Pinpoint the cell where the given text exists, returning its [X, Y] midpoint coordinate. 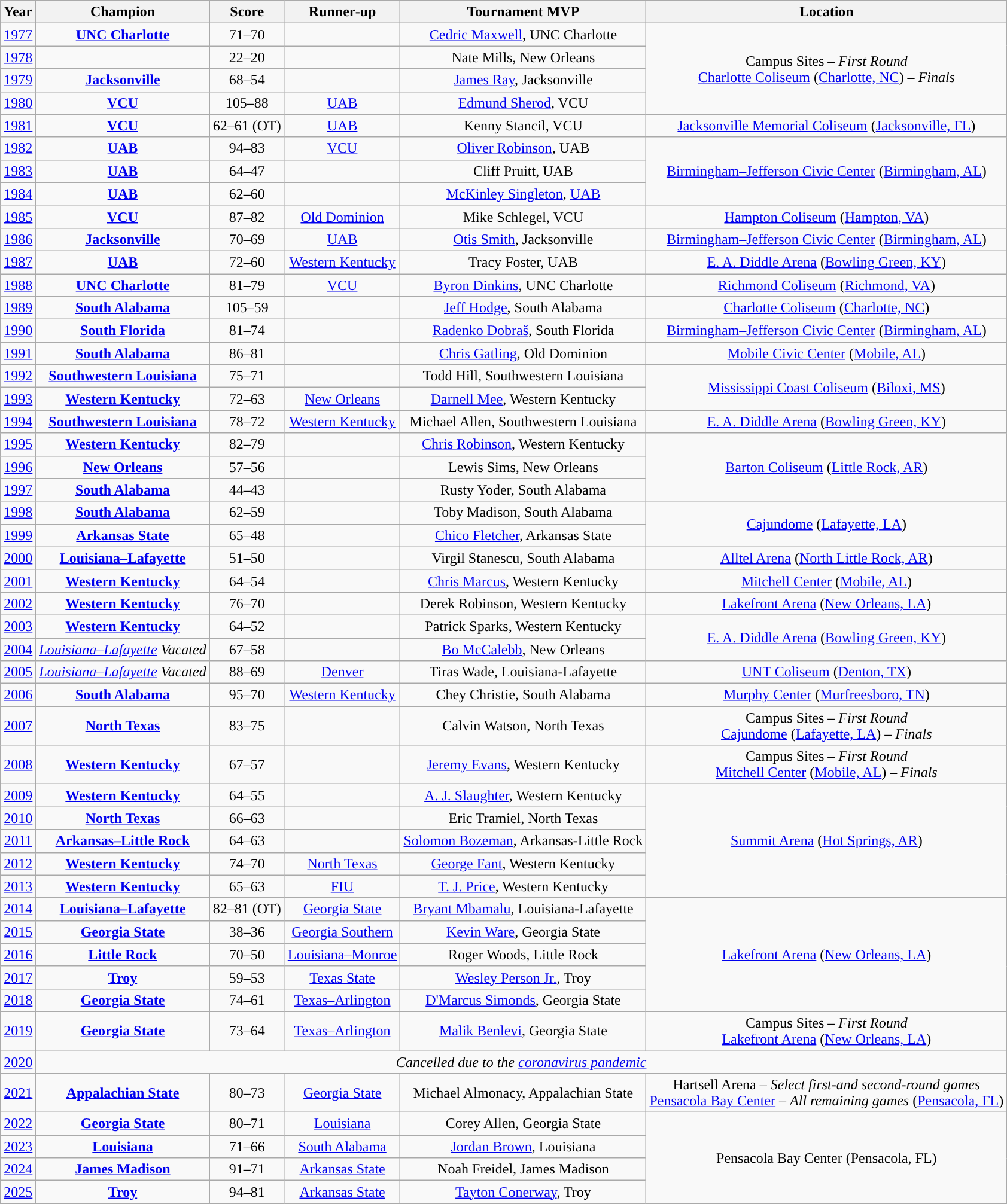
64–55 [247, 795]
2000 [18, 558]
1979 [18, 80]
51–50 [247, 558]
Wesley Person Jr., Troy [523, 977]
FIU [342, 886]
Bo McCalebb, New Orleans [523, 649]
64–47 [247, 171]
1991 [18, 353]
Darnell Mee, Western Kentucky [523, 399]
Old Dominion [342, 217]
38–36 [247, 932]
Tracy Foster, UAB [523, 262]
Barton Coliseum (Little Rock, AR) [827, 467]
2020 [18, 1062]
Campus Sites – First Round Lakefront Arena (New Orleans, LA) [827, 1031]
73–64 [247, 1031]
Arkansas–Little Rock [123, 841]
2024 [18, 1169]
Jeff Hodge, South Alabama [523, 308]
67–57 [247, 764]
2010 [18, 818]
2011 [18, 841]
Tayton Conerway, Troy [523, 1192]
1996 [18, 467]
Campus Sites – First Round Mitchell Center (Mobile, AL) – Finals [827, 764]
87–82 [247, 217]
Jeremy Evans, Western Kentucky [523, 764]
2025 [18, 1192]
1992 [18, 376]
Little Rock [123, 955]
UNT Coliseum (Denton, TX) [827, 672]
66–63 [247, 818]
2023 [18, 1147]
57–56 [247, 467]
71–66 [247, 1147]
2015 [18, 932]
1984 [18, 194]
1986 [18, 239]
62–60 [247, 194]
Campus Sites – First Round Charlotte Coliseum (Charlotte, NC) – Finals [827, 69]
64–63 [247, 841]
Louisiana–Monroe [342, 955]
2006 [18, 695]
Score [247, 12]
1987 [18, 262]
Charlotte Coliseum (Charlotte, NC) [827, 308]
Toby Madison, South Alabama [523, 513]
62–59 [247, 513]
Runner-up [342, 12]
Hartsell Arena – Select first-and second-round games Pensacola Bay Center – All remaining games (Pensacola, FL) [827, 1093]
2018 [18, 1000]
Murphy Center (Murfreesboro, TN) [827, 695]
1977 [18, 35]
Rusty Yoder, South Alabama [523, 490]
Corey Allen, Georgia State [523, 1124]
Derek Robinson, Western Kentucky [523, 603]
Byron Dinkins, UNC Charlotte [523, 285]
1994 [18, 422]
1985 [18, 217]
88–69 [247, 672]
2021 [18, 1093]
Chico Fletcher, Arkansas State [523, 535]
James Ray, Jacksonville [523, 80]
68–54 [247, 80]
2008 [18, 764]
2022 [18, 1124]
Virgil Stanescu, South Alabama [523, 558]
James Madison [123, 1169]
64–52 [247, 626]
Hampton Coliseum (Hampton, VA) [827, 217]
2003 [18, 626]
Oliver Robinson, UAB [523, 148]
Cancelled due to the coronavirus pandemic [522, 1062]
Jacksonville Memorial Coliseum (Jacksonville, FL) [827, 126]
59–53 [247, 977]
80–71 [247, 1124]
22–20 [247, 57]
Appalachian State [123, 1093]
1978 [18, 57]
2017 [18, 977]
Kevin Ware, Georgia State [523, 932]
Patrick Sparks, Western Kentucky [523, 626]
Mike Schlegel, VCU [523, 217]
67–58 [247, 649]
1998 [18, 513]
94–83 [247, 148]
74–70 [247, 864]
1981 [18, 126]
105–88 [247, 103]
70–50 [247, 955]
Malik Benlevi, Georgia State [523, 1031]
Edmund Sherod, VCU [523, 103]
72–60 [247, 262]
1989 [18, 308]
Solomon Bozeman, Arkansas-Little Rock [523, 841]
Chris Robinson, Western Kentucky [523, 444]
Mitchell Center (Mobile, AL) [827, 581]
Lewis Sims, New Orleans [523, 467]
44–43 [247, 490]
82–79 [247, 444]
Michael Allen, Southwestern Louisiana [523, 422]
Year [18, 12]
Location [827, 12]
Chey Christie, South Alabama [523, 695]
Pensacola Bay Center (Pensacola, FL) [827, 1158]
2014 [18, 909]
1983 [18, 171]
Mississippi Coast Coliseum (Biloxi, MS) [827, 388]
Georgia Southern [342, 932]
A. J. Slaughter, Western Kentucky [523, 795]
Denver [342, 672]
2007 [18, 726]
74–61 [247, 1000]
1995 [18, 444]
Roger Woods, Little Rock [523, 955]
2004 [18, 649]
1999 [18, 535]
70–69 [247, 239]
65–63 [247, 886]
1990 [18, 331]
2002 [18, 603]
Richmond Coliseum (Richmond, VA) [827, 285]
81–74 [247, 331]
75–71 [247, 376]
Tournament MVP [523, 12]
1982 [18, 148]
105–59 [247, 308]
Mobile Civic Center (Mobile, AL) [827, 353]
Nate Mills, New Orleans [523, 57]
83–75 [247, 726]
Eric Tramiel, North Texas [523, 818]
Summit Arena (Hot Springs, AR) [827, 841]
George Fant, Western Kentucky [523, 864]
81–79 [247, 285]
Kenny Stancil, VCU [523, 126]
80–73 [247, 1093]
Jordan Brown, Louisiana [523, 1147]
Champion [123, 12]
Cliff Pruitt, UAB [523, 171]
2016 [18, 955]
71–70 [247, 35]
2009 [18, 795]
1993 [18, 399]
Calvin Watson, North Texas [523, 726]
T. J. Price, Western Kentucky [523, 886]
2005 [18, 672]
2001 [18, 581]
2013 [18, 886]
65–48 [247, 535]
2019 [18, 1031]
95–70 [247, 695]
Tiras Wade, Louisiana-Lafayette [523, 672]
Todd Hill, Southwestern Louisiana [523, 376]
64–54 [247, 581]
94–81 [247, 1192]
Cedric Maxwell, UNC Charlotte [523, 35]
Radenko Dobraš, South Florida [523, 331]
Otis Smith, Jacksonville [523, 239]
76–70 [247, 603]
Texas State [342, 977]
Chris Marcus, Western Kentucky [523, 581]
72–63 [247, 399]
Bryant Mbamalu, Louisiana-Lafayette [523, 909]
Alltel Arena (North Little Rock, AR) [827, 558]
1997 [18, 490]
Campus Sites – First Round Cajundome (Lafayette, LA) – Finals [827, 726]
86–81 [247, 353]
Chris Gatling, Old Dominion [523, 353]
South Florida [123, 331]
1980 [18, 103]
1988 [18, 285]
Noah Freidel, James Madison [523, 1169]
Michael Almonacy, Appalachian State [523, 1093]
D'Marcus Simonds, Georgia State [523, 1000]
2012 [18, 864]
78–72 [247, 422]
62–61 (OT) [247, 126]
91–71 [247, 1169]
Cajundome (Lafayette, LA) [827, 524]
McKinley Singleton, UAB [523, 194]
82–81 (OT) [247, 909]
